Determine the (x, y) coordinate at the center of the cell enclosing the given text.  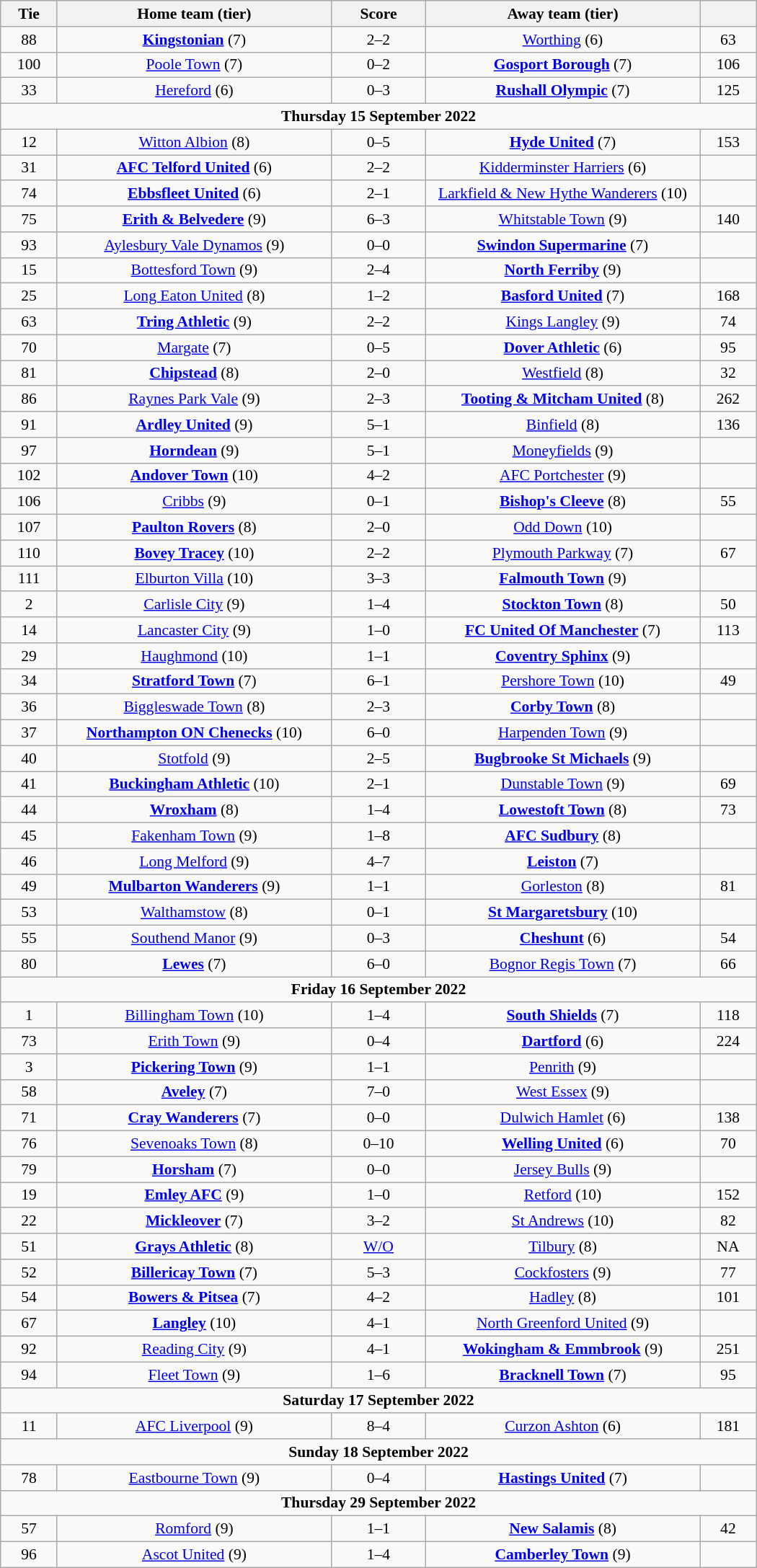
Hereford (6) (194, 91)
0–10 (378, 1144)
224 (728, 1041)
52 (29, 1272)
4–7 (378, 861)
Bognor Regis Town (7) (563, 964)
Basford United (7) (563, 296)
NA (728, 1246)
Welling United (6) (563, 1144)
St Margaretsbury (10) (563, 913)
Dulwich Hamlet (6) (563, 1118)
Aveley (7) (194, 1092)
Kingstonian (7) (194, 40)
118 (728, 1016)
42 (728, 1529)
W/O (378, 1246)
1–8 (378, 836)
Cockfosters (9) (563, 1272)
Fakenham Town (9) (194, 836)
Stratford Town (7) (194, 681)
Kings Langley (9) (563, 322)
Emley AFC (9) (194, 1195)
110 (29, 553)
AFC Liverpool (9) (194, 1427)
138 (728, 1118)
46 (29, 861)
Stockton Town (8) (563, 605)
69 (728, 784)
Thursday 29 September 2022 (378, 1503)
Dartford (6) (563, 1041)
Corby Town (8) (563, 707)
Wroxham (8) (194, 810)
31 (29, 168)
FC United Of Manchester (7) (563, 630)
Sevenoaks Town (8) (194, 1144)
Falmouth Town (9) (563, 579)
Lancaster City (9) (194, 630)
Witton Albion (8) (194, 142)
101 (728, 1298)
Paulton Rovers (8) (194, 528)
Penrith (9) (563, 1067)
Long Eaton United (8) (194, 296)
1–2 (378, 296)
Bowers & Pitsea (7) (194, 1298)
Away team (tier) (563, 14)
6–1 (378, 681)
Plymouth Parkway (7) (563, 553)
Long Melford (9) (194, 861)
25 (29, 296)
Score (378, 14)
Bovey Tracey (10) (194, 553)
3–2 (378, 1221)
36 (29, 707)
Thursday 15 September 2022 (378, 117)
Tie (29, 14)
Westfield (8) (563, 373)
91 (29, 425)
75 (29, 219)
1 (29, 1016)
Saturday 17 September 2022 (378, 1401)
2 (29, 605)
AFC Portchester (9) (563, 476)
Camberley Town (9) (563, 1555)
11 (29, 1427)
125 (728, 91)
Romford (9) (194, 1529)
113 (728, 630)
Cheshunt (6) (563, 939)
AFC Sudbury (8) (563, 836)
181 (728, 1427)
Home team (tier) (194, 14)
251 (728, 1350)
86 (29, 399)
Gosport Borough (7) (563, 65)
North Ferriby (9) (563, 270)
2–4 (378, 270)
140 (728, 219)
3 (29, 1067)
New Salamis (8) (563, 1529)
Cribbs (9) (194, 502)
Swindon Supermarine (7) (563, 245)
Moneyfields (9) (563, 451)
100 (29, 65)
19 (29, 1195)
North Greenford United (9) (563, 1324)
79 (29, 1169)
South Shields (7) (563, 1016)
14 (29, 630)
Erith & Belvedere (9) (194, 219)
77 (728, 1272)
Biggleswade Town (8) (194, 707)
57 (29, 1529)
Hadley (8) (563, 1298)
Billingham Town (10) (194, 1016)
6–3 (378, 219)
Lewes (7) (194, 964)
Dover Athletic (6) (563, 347)
2–5 (378, 758)
Haughmond (10) (194, 656)
5–3 (378, 1272)
94 (29, 1375)
8–4 (378, 1427)
Carlisle City (9) (194, 605)
Poole Town (7) (194, 65)
66 (728, 964)
7–0 (378, 1092)
Hastings United (7) (563, 1478)
37 (29, 733)
Worthing (6) (563, 40)
Odd Down (10) (563, 528)
Margate (7) (194, 347)
St Andrews (10) (563, 1221)
88 (29, 40)
82 (728, 1221)
80 (29, 964)
West Essex (9) (563, 1092)
3–3 (378, 579)
53 (29, 913)
Andover Town (10) (194, 476)
111 (29, 579)
Friday 16 September 2022 (378, 990)
Fleet Town (9) (194, 1375)
12 (29, 142)
76 (29, 1144)
Bishop's Cleeve (8) (563, 502)
Coventry Sphinx (9) (563, 656)
AFC Telford United (6) (194, 168)
1–6 (378, 1375)
Tooting & Mitcham United (8) (563, 399)
Leiston (7) (563, 861)
Rushall Olympic (7) (563, 91)
Mickleover (7) (194, 1221)
50 (728, 605)
34 (29, 681)
Curzon Ashton (6) (563, 1427)
Stotfold (9) (194, 758)
Sunday 18 September 2022 (378, 1452)
22 (29, 1221)
71 (29, 1118)
Ebbsfleet United (6) (194, 194)
Lowestoft Town (8) (563, 810)
Grays Athletic (8) (194, 1246)
Cray Wanderers (7) (194, 1118)
51 (29, 1246)
Southend Manor (9) (194, 939)
Buckingham Athletic (10) (194, 784)
0–2 (378, 65)
Chipstead (8) (194, 373)
Aylesbury Vale Dynamos (9) (194, 245)
40 (29, 758)
Whitstable Town (9) (563, 219)
Wokingham & Emmbrook (9) (563, 1350)
92 (29, 1350)
102 (29, 476)
Billericay Town (7) (194, 1272)
33 (29, 91)
152 (728, 1195)
Horsham (7) (194, 1169)
Jersey Bulls (9) (563, 1169)
Tilbury (8) (563, 1246)
136 (728, 425)
Raynes Park Vale (9) (194, 399)
Larkfield & New Hythe Wanderers (10) (563, 194)
44 (29, 810)
Pershore Town (10) (563, 681)
153 (728, 142)
Mulbarton Wanderers (9) (194, 887)
45 (29, 836)
Horndean (9) (194, 451)
Gorleston (8) (563, 887)
29 (29, 656)
93 (29, 245)
Hyde United (7) (563, 142)
Langley (10) (194, 1324)
262 (728, 399)
Pickering Town (9) (194, 1067)
97 (29, 451)
96 (29, 1555)
Ascot United (9) (194, 1555)
Northampton ON Chenecks (10) (194, 733)
Walthamstow (8) (194, 913)
58 (29, 1092)
15 (29, 270)
78 (29, 1478)
Bottesford Town (9) (194, 270)
Kidderminster Harriers (6) (563, 168)
Harpenden Town (9) (563, 733)
Binfield (8) (563, 425)
41 (29, 784)
32 (728, 373)
Ardley United (9) (194, 425)
168 (728, 296)
Elburton Villa (10) (194, 579)
Bugbrooke St Michaels (9) (563, 758)
107 (29, 528)
Dunstable Town (9) (563, 784)
Erith Town (9) (194, 1041)
Bracknell Town (7) (563, 1375)
Retford (10) (563, 1195)
Reading City (9) (194, 1350)
Tring Athletic (9) (194, 322)
Eastbourne Town (9) (194, 1478)
